Identify which cell holds the provided text, then report its [X, Y] central coordinate. 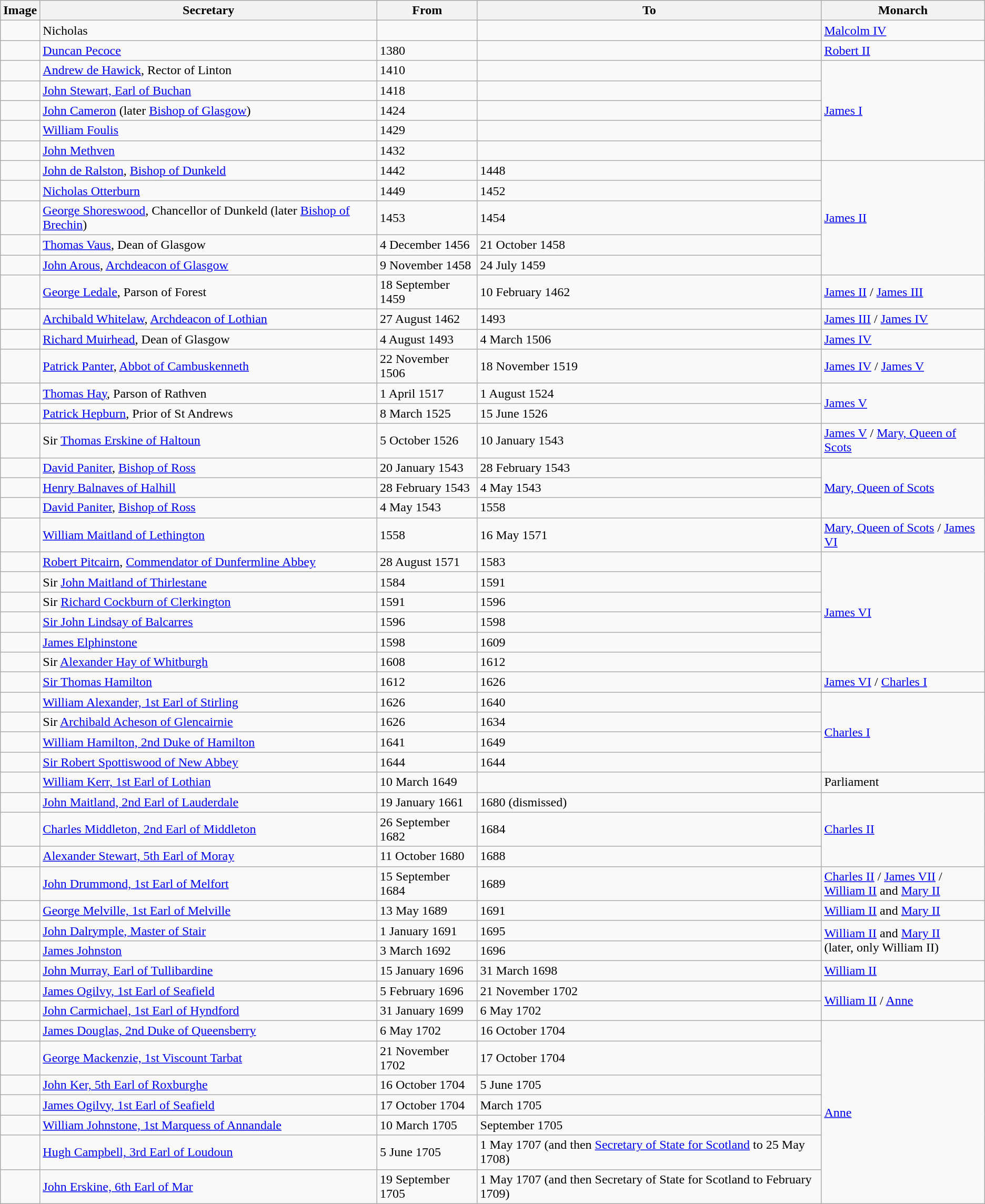
19 September 1705 [427, 1187]
Henry Balnaves of Halhill [208, 488]
James VI / Charles I [903, 682]
5 February 1696 [427, 990]
1634 [649, 722]
From [427, 11]
George Mackenzie, 1st Viscount Tarbat [208, 1058]
1449 [427, 190]
Charles Middleton, 2nd Earl of Middleton [208, 829]
William II and Mary II(later, only William II) [903, 940]
Patrick Hepburn, Prior of St Andrews [208, 413]
31 March 1698 [649, 970]
William Foulis [208, 130]
John Methven [208, 150]
John Erskine, 6th Earl of Mar [208, 1187]
20 January 1543 [427, 468]
Nicholas [208, 31]
24 July 1459 [649, 265]
1 May 1707 (and then Secretary of State for Scotland to 25 May 1708) [649, 1152]
James VI [903, 612]
William II [903, 970]
1695 [649, 930]
18 November 1519 [649, 366]
James II / James III [903, 292]
Sir Thomas Erskine of Haltoun [208, 441]
Mary, Queen of Scots / James VI [903, 534]
To [649, 11]
James III / James IV [903, 319]
Robert Pitcairn, Commendator of Dunfermline Abbey [208, 562]
Sir John Lindsay of Balcarres [208, 622]
James IV [903, 339]
28 August 1571 [427, 562]
Sir Robert Spottiswood of New Abbey [208, 762]
1640 [649, 702]
Sir John Maitland of Thirlestane [208, 582]
John Drummond, 1st Earl of Melfort [208, 884]
1689 [649, 884]
1424 [427, 110]
1688 [649, 856]
10 March 1649 [427, 782]
15 June 1526 [649, 413]
William Maitland of Lethington [208, 534]
Thomas Hay, Parson of Rathven [208, 393]
George Shoreswood, Chancellor of Dunkeld (later Bishop of Brechin) [208, 218]
31 January 1699 [427, 1011]
3 March 1692 [427, 950]
Sir Alexander Hay of Whitburgh [208, 662]
4 August 1493 [427, 339]
George Ledale, Parson of Forest [208, 292]
John Maitland, 2nd Earl of Lauderdale [208, 802]
1641 [427, 742]
1684 [649, 829]
1429 [427, 130]
Hugh Campbell, 3rd Earl of Loudoun [208, 1152]
10 February 1462 [649, 292]
Mary, Queen of Scots [903, 488]
Alexander Stewart, 5th Earl of Moray [208, 856]
1410 [427, 70]
1418 [427, 90]
John Arous, Archdeacon of Glasgow [208, 265]
1453 [427, 218]
Robert II [903, 50]
March 1705 [649, 1105]
10 January 1543 [649, 441]
1583 [649, 562]
Sir Archibald Acheson of Glencairnie [208, 722]
15 September 1684 [427, 884]
George Melville, 1st Earl of Melville [208, 910]
1452 [649, 190]
James I [903, 110]
19 January 1661 [427, 802]
Malcolm IV [903, 31]
8 March 1525 [427, 413]
1380 [427, 50]
15 January 1696 [427, 970]
4 March 1506 [649, 339]
1691 [649, 910]
1 April 1517 [427, 393]
James IV / James V [903, 366]
John de Ralston, Bishop of Dunkeld [208, 170]
Image [20, 11]
1 May 1707 (and then Secretary of State for Scotland to February 1709) [649, 1187]
1432 [427, 150]
5 October 1526 [427, 441]
1442 [427, 170]
18 September 1459 [427, 292]
James Johnston [208, 950]
Nicholas Otterburn [208, 190]
Thomas Vaus, Dean of Glasgow [208, 245]
James V / Mary, Queen of Scots [903, 441]
1608 [427, 662]
Charles I [903, 732]
Charles II [903, 829]
William Hamilton, 2nd Duke of Hamilton [208, 742]
James Elphinstone [208, 642]
September 1705 [649, 1125]
John Stewart, Earl of Buchan [208, 90]
William Kerr, 1st Earl of Lothian [208, 782]
James V [903, 403]
11 October 1680 [427, 856]
27 August 1462 [427, 319]
22 November 1506 [427, 366]
1680 (dismissed) [649, 802]
Parliament [903, 782]
Secretary [208, 11]
Monarch [903, 11]
1696 [649, 950]
9 November 1458 [427, 265]
William II / Anne [903, 1000]
4 December 1456 [427, 245]
William Johnstone, 1st Marquess of Annandale [208, 1125]
John Murray, Earl of Tullibardine [208, 970]
Anne [903, 1112]
1493 [649, 319]
13 May 1689 [427, 910]
1649 [649, 742]
10 March 1705 [427, 1125]
Duncan Pecoce [208, 50]
James Douglas, 2nd Duke of Queensberry [208, 1031]
John Cameron (later Bishop of Glasgow) [208, 110]
John Dalrymple, Master of Stair [208, 930]
1454 [649, 218]
William II and Mary II [903, 910]
Richard Muirhead, Dean of Glasgow [208, 339]
Andrew de Hawick, Rector of Linton [208, 70]
1448 [649, 170]
Patrick Panter, Abbot of Cambuskenneth [208, 366]
Sir Richard Cockburn of Clerkington [208, 602]
Sir Thomas Hamilton [208, 682]
26 September 1682 [427, 829]
1584 [427, 582]
16 May 1571 [649, 534]
1 August 1524 [649, 393]
James II [903, 218]
Archibald Whitelaw, Archdeacon of Lothian [208, 319]
John Ker, 5th Earl of Roxburghe [208, 1085]
1609 [649, 642]
1 January 1691 [427, 930]
Charles II / James VII /William II and Mary II [903, 884]
William Alexander, 1st Earl of Stirling [208, 702]
21 October 1458 [649, 245]
John Carmichael, 1st Earl of Hyndford [208, 1011]
